For the text-containing cell, return its midpoint in (x, y) coordinate format. 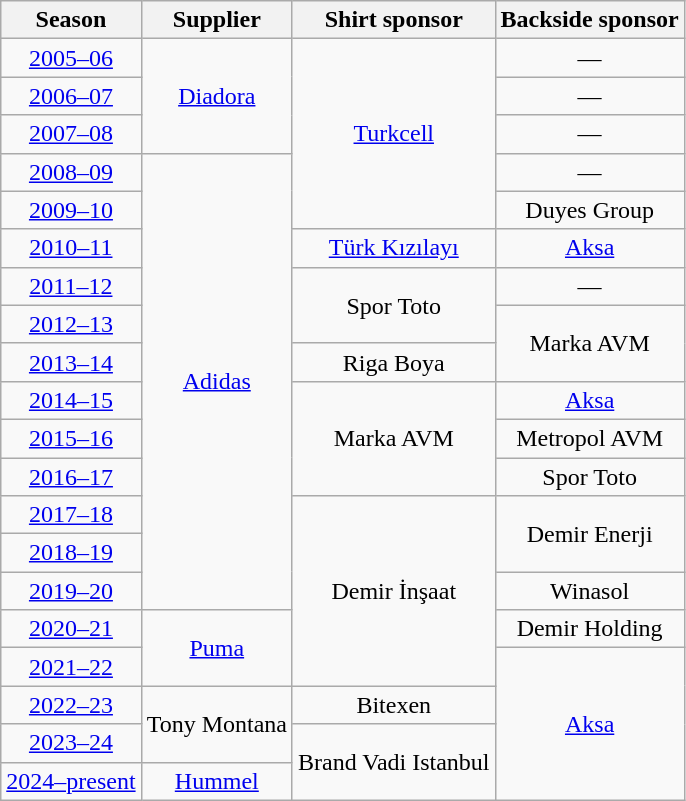
Puma (216, 648)
2020–21 (71, 629)
2018–19 (71, 553)
Bitexen (394, 705)
Türk Kızılayı (394, 248)
2022–23 (71, 705)
Winasol (590, 591)
Backside sponsor (590, 20)
Demir Enerji (590, 534)
2011–12 (71, 286)
2016–17 (71, 477)
Turkcell (394, 134)
2015–16 (71, 438)
2010–11 (71, 248)
2021–22 (71, 667)
2012–13 (71, 324)
Shirt sponsor (394, 20)
Season (71, 20)
Diadora (216, 96)
2017–18 (71, 515)
2024–present (71, 781)
Duyes Group (590, 210)
Hummel (216, 781)
2008–09 (71, 172)
2009–10 (71, 210)
2023–24 (71, 743)
Adidas (216, 382)
2007–08 (71, 134)
2006–07 (71, 96)
2019–20 (71, 591)
Metropol AVM (590, 438)
Brand Vadi Istanbul (394, 762)
Supplier (216, 20)
Tony Montana (216, 724)
2014–15 (71, 400)
2005–06 (71, 58)
Demir Holding (590, 629)
Riga Boya (394, 362)
Demir İnşaat (394, 591)
2013–14 (71, 362)
